Output the (x, y) coordinate of the center of the cell containing the given text.  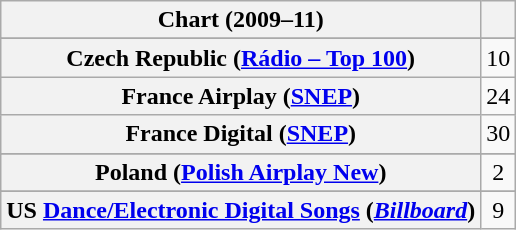
2 (498, 172)
9 (498, 210)
France Digital (SNEP) (241, 134)
US Dance/Electronic Digital Songs (Billboard) (241, 210)
24 (498, 96)
Poland (Polish Airplay New) (241, 172)
30 (498, 134)
France Airplay (SNEP) (241, 96)
Czech Republic (Rádio – Top 100) (241, 58)
10 (498, 58)
Chart (2009–11) (241, 20)
